Pinpoint the cell where the given text exists, returning its (x, y) midpoint coordinate. 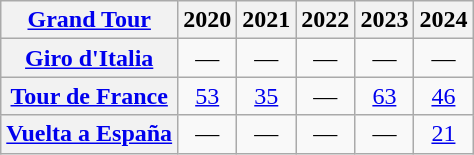
2021 (266, 20)
2024 (444, 20)
Tour de France (90, 96)
63 (384, 96)
21 (444, 134)
35 (266, 96)
53 (208, 96)
2020 (208, 20)
Giro d'Italia (90, 58)
Grand Tour (90, 20)
2022 (326, 20)
2023 (384, 20)
Vuelta a España (90, 134)
46 (444, 96)
